Extract the [X, Y] coordinate from the center of the cell holding the provided text.  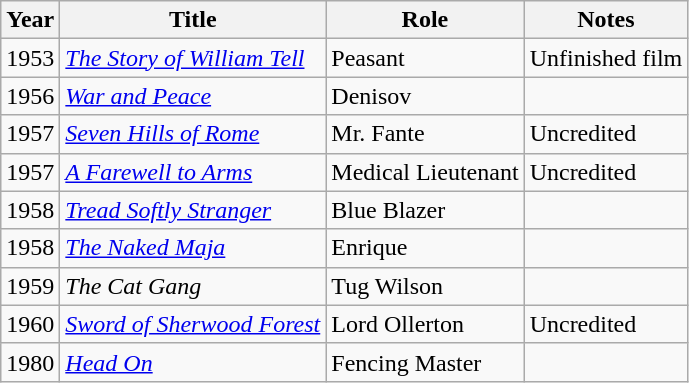
The Cat Gang [193, 286]
Seven Hills of Rome [193, 134]
1960 [30, 324]
Mr. Fante [425, 134]
1953 [30, 58]
Sword of Sherwood Forest [193, 324]
1959 [30, 286]
Blue Blazer [425, 210]
A Farewell to Arms [193, 172]
The Naked Maja [193, 248]
Notes [606, 20]
The Story of William Tell [193, 58]
Title [193, 20]
War and Peace [193, 96]
1956 [30, 96]
Enrique [425, 248]
Denisov [425, 96]
Unfinished film [606, 58]
Tug Wilson [425, 286]
Peasant [425, 58]
Lord Ollerton [425, 324]
Tread Softly Stranger [193, 210]
Head On [193, 362]
Role [425, 20]
Year [30, 20]
Medical Lieutenant [425, 172]
Fencing Master [425, 362]
1980 [30, 362]
